Capture the cell that displays the provided text and extract its [X, Y] central coordinate. 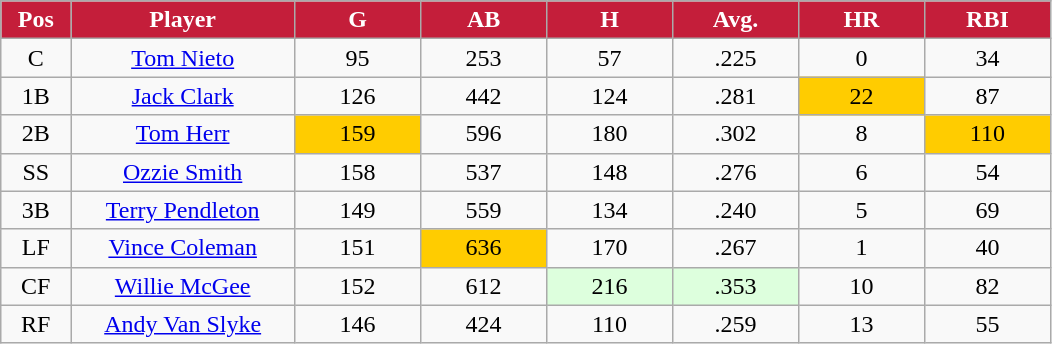
Tom Herr [183, 134]
55 [987, 324]
RF [36, 324]
3B [36, 210]
596 [484, 134]
170 [610, 248]
152 [358, 286]
.259 [735, 324]
158 [358, 172]
Jack Clark [183, 96]
87 [987, 96]
CF [36, 286]
612 [484, 286]
13 [861, 324]
537 [484, 172]
40 [987, 248]
10 [861, 286]
95 [358, 58]
1 [861, 248]
34 [987, 58]
Pos [36, 20]
54 [987, 172]
.353 [735, 286]
180 [610, 134]
636 [484, 248]
H [610, 20]
126 [358, 96]
6 [861, 172]
.281 [735, 96]
57 [610, 58]
216 [610, 286]
151 [358, 248]
SS [36, 172]
1B [36, 96]
149 [358, 210]
Terry Pendleton [183, 210]
G [358, 20]
2B [36, 134]
8 [861, 134]
5 [861, 210]
.267 [735, 248]
LF [36, 248]
Willie McGee [183, 286]
Ozzie Smith [183, 172]
.302 [735, 134]
RBI [987, 20]
Vince Coleman [183, 248]
.225 [735, 58]
124 [610, 96]
424 [484, 324]
82 [987, 286]
22 [861, 96]
AB [484, 20]
.276 [735, 172]
.240 [735, 210]
559 [484, 210]
0 [861, 58]
Player [183, 20]
69 [987, 210]
159 [358, 134]
146 [358, 324]
442 [484, 96]
HR [861, 20]
148 [610, 172]
Andy Van Slyke [183, 324]
C [36, 58]
134 [610, 210]
253 [484, 58]
Tom Nieto [183, 58]
Avg. [735, 20]
